From the cell containing the given text, extract its center point as [X, Y] coordinate. 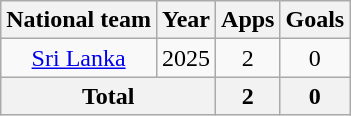
Apps [248, 20]
Year [186, 20]
Sri Lanka [79, 58]
2025 [186, 58]
Total [108, 96]
Goals [315, 20]
National team [79, 20]
